Pinpoint the cell where the given text exists, returning its [X, Y] midpoint coordinate. 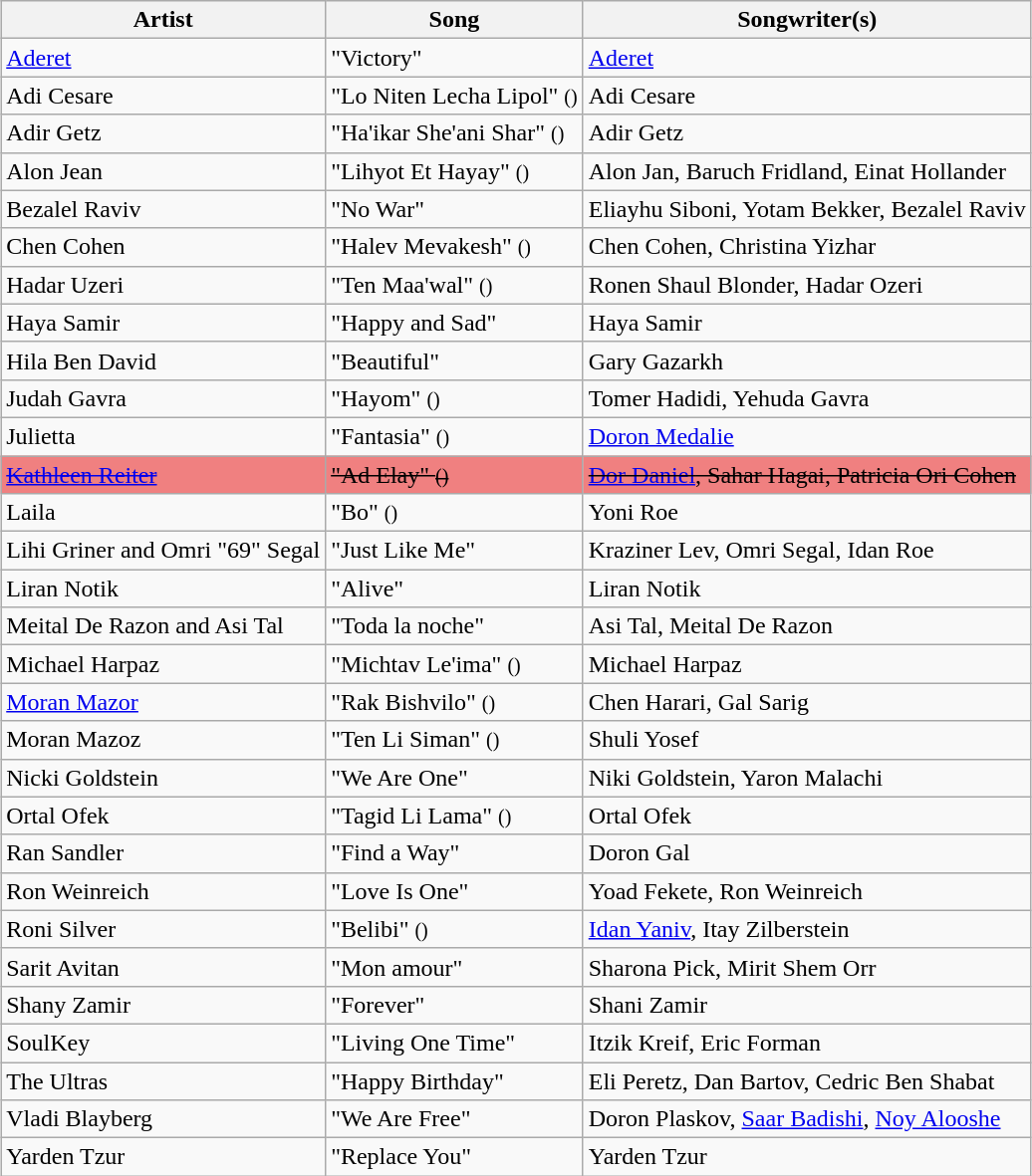
Shany Zamir [163, 1005]
Tomer Hadidi, Yehuda Gavra [807, 398]
Meital De Razon and Asi Tal [163, 626]
Eliayhu Siboni, Yotam Bekker, Bezalel Raviv [807, 209]
"Victory" [454, 58]
"Hayom" () [454, 398]
Shuli Yosef [807, 740]
"Bo" () [454, 513]
Song [454, 20]
Chen Harari, Gal Sarig [807, 702]
Songwriter(s) [807, 20]
Sarit Avitan [163, 967]
"Happy Birthday" [454, 1080]
Judah Gavra [163, 398]
"Living One Time" [454, 1043]
Artist [163, 20]
Hadar Uzeri [163, 285]
Kathleen Reiter [163, 475]
Idan Yaniv, Itay Zilberstein [807, 929]
Hila Ben David [163, 360]
"No War" [454, 209]
"Beautiful" [454, 360]
Laila [163, 513]
"Michtav Le'ima" () [454, 664]
"Find a Way" [454, 853]
Niki Goldstein, Yaron Malachi [807, 778]
Doron Plaskov, Saar Badishi, Noy Alooshe [807, 1119]
Doron Medalie [807, 436]
"Ten Maa'wal" () [454, 285]
Ron Weinreich [163, 891]
"Mon amour" [454, 967]
"Ad Elay" () [454, 475]
"Fantasia" () [454, 436]
Chen Cohen [163, 247]
Asi Tal, Meital De Razon [807, 626]
Chen Cohen, Christina Yizhar [807, 247]
"We Are One" [454, 778]
Roni Silver [163, 929]
Nicki Goldstein [163, 778]
"Replace You" [454, 1157]
Bezalel Raviv [163, 209]
Sharona Pick, Mirit Shem Orr [807, 967]
Moran Mazoz [163, 740]
"Love Is One" [454, 891]
Vladi Blayberg [163, 1119]
The Ultras [163, 1080]
"Happy and Sad" [454, 323]
"Ha'ikar She'ani Shar" () [454, 133]
Alon Jan, Baruch Fridland, Einat Hollander [807, 171]
"We Are Free" [454, 1119]
"Belibi" () [454, 929]
"Lihyot Et Hayay" () [454, 171]
Eli Peretz, Dan Bartov, Cedric Ben Shabat [807, 1080]
"Rak Bishvilo" () [454, 702]
"Just Like Me" [454, 551]
"Alive" [454, 588]
"Lo Niten Lecha Lipol" () [454, 96]
Alon Jean [163, 171]
Doron Gal [807, 853]
Ran Sandler [163, 853]
Julietta [163, 436]
"Ten Li Siman" () [454, 740]
Moran Mazor [163, 702]
Yoad Fekete, Ron Weinreich [807, 891]
Dor Daniel, Sahar Hagai, Patricia Ori Cohen [807, 475]
Gary Gazarkh [807, 360]
"Halev Mevakesh" () [454, 247]
"Tagid Li Lama" () [454, 816]
Lihi Griner and Omri "69" Segal [163, 551]
"Forever" [454, 1005]
Itzik Kreif, Eric Forman [807, 1043]
Ronen Shaul Blonder, Hadar Ozeri [807, 285]
Kraziner Lev, Omri Segal, Idan Roe [807, 551]
SoulKey [163, 1043]
Shani Zamir [807, 1005]
"Toda la noche" [454, 626]
Yoni Roe [807, 513]
